Find where the given text appears and provide that cell's center as (x, y) coordinate. 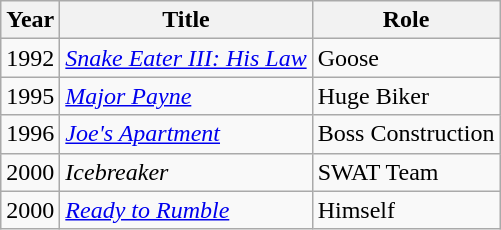
1992 (30, 58)
SWAT Team (406, 172)
Boss Construction (406, 134)
Huge Biker (406, 96)
Himself (406, 210)
Joe's Apartment (186, 134)
Icebreaker (186, 172)
Goose (406, 58)
1995 (30, 96)
Role (406, 20)
Ready to Rumble (186, 210)
Title (186, 20)
Major Payne (186, 96)
1996 (30, 134)
Year (30, 20)
Snake Eater III: His Law (186, 58)
